Search for the cell housing the specified text and yield its [X, Y] center coordinate. 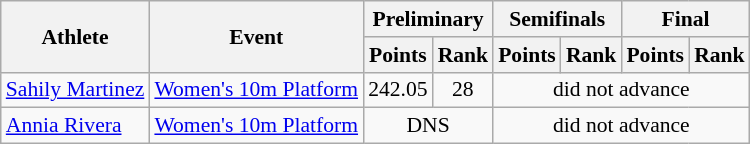
Event [256, 36]
Semifinals [557, 19]
Final [685, 19]
Sahily Martinez [76, 90]
28 [464, 90]
DNS [428, 126]
242.05 [398, 90]
Preliminary [428, 19]
Athlete [76, 36]
Annia Rivera [76, 126]
